Provide the [x, y] coordinate of the cell's center where the given text is located.  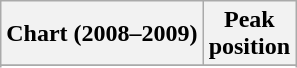
Chart (2008–2009) [102, 34]
Peakposition [249, 34]
